Extract the (x, y) coordinate from the center of the cell holding the provided text.  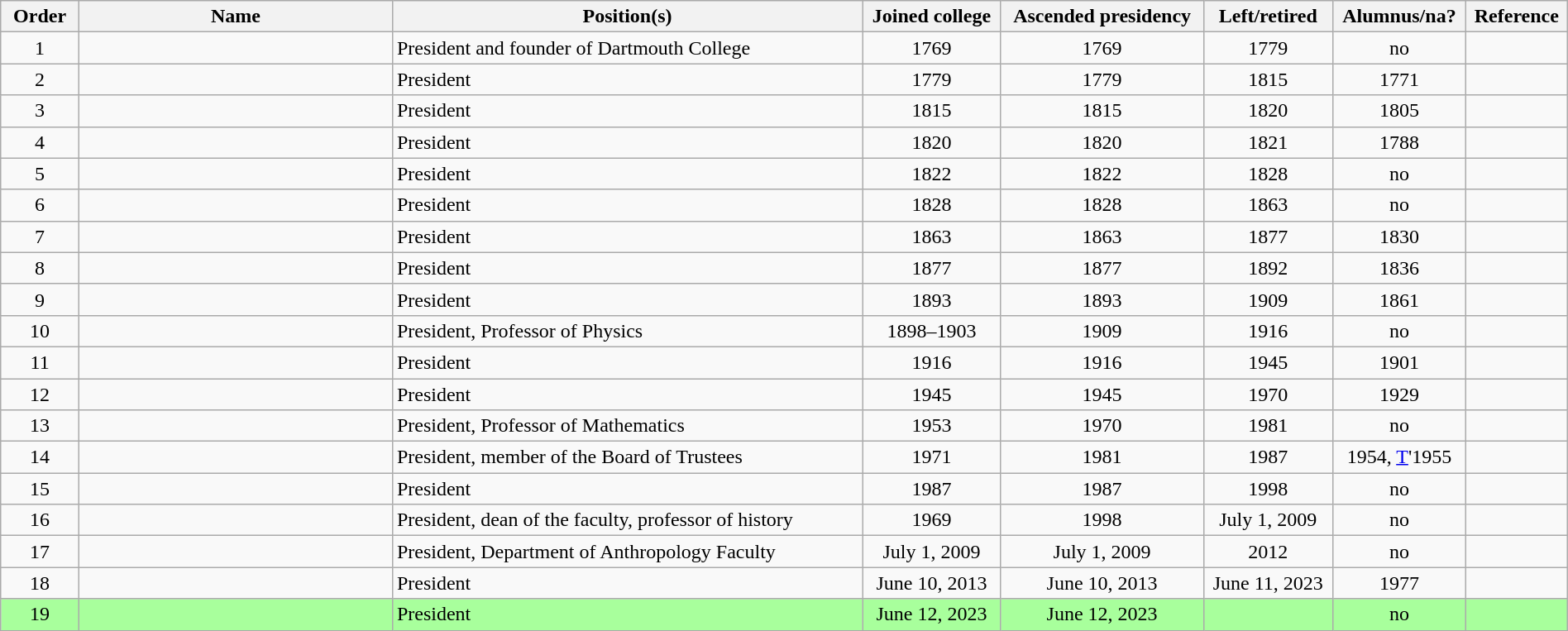
2 (40, 79)
1929 (1399, 394)
June 11, 2023 (1268, 583)
1953 (931, 426)
1977 (1399, 583)
3 (40, 111)
1901 (1399, 362)
Left/retired (1268, 17)
1892 (1268, 268)
President, Professor of Physics (627, 331)
Name (235, 17)
Alumnus/na? (1399, 17)
1 (40, 48)
1805 (1399, 111)
Reference (1517, 17)
11 (40, 362)
17 (40, 552)
1821 (1268, 142)
12 (40, 394)
5 (40, 174)
9 (40, 299)
7 (40, 237)
13 (40, 426)
President and founder of Dartmouth College (627, 48)
Ascended presidency (1102, 17)
19 (40, 614)
1969 (931, 520)
1788 (1399, 142)
15 (40, 489)
1971 (931, 457)
1861 (1399, 299)
1836 (1399, 268)
President, member of the Board of Trustees (627, 457)
18 (40, 583)
President, Department of Anthropology Faculty (627, 552)
1898–1903 (931, 331)
Order (40, 17)
16 (40, 520)
Joined college (931, 17)
1954, T'1955 (1399, 457)
President, Professor of Mathematics (627, 426)
2012 (1268, 552)
6 (40, 205)
Position(s) (627, 17)
1771 (1399, 79)
President, dean of the faculty, professor of history (627, 520)
10 (40, 331)
1830 (1399, 237)
8 (40, 268)
4 (40, 142)
14 (40, 457)
